Locate the cell with the specified text and output its [x, y] center coordinate. 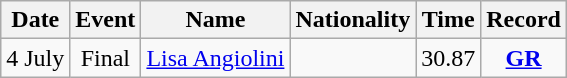
Event [106, 20]
Lisa Angiolini [216, 58]
Record [524, 20]
Name [216, 20]
Time [448, 20]
30.87 [448, 58]
Date [36, 20]
GR [524, 58]
Final [106, 58]
4 July [36, 58]
Nationality [353, 20]
